Find where the given text appears and provide that cell's center as [x, y] coordinate. 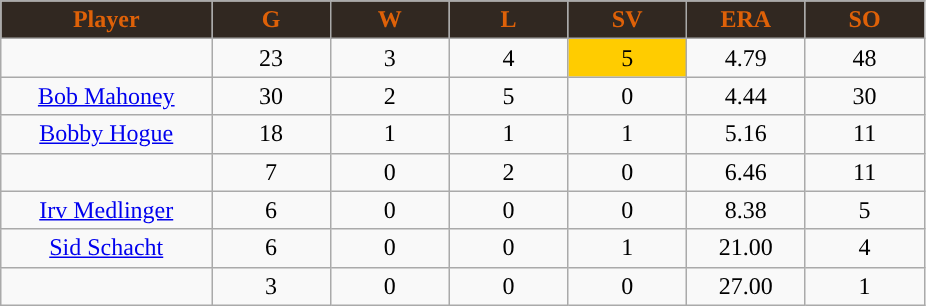
SV [628, 20]
Sid Schacht [106, 248]
Irv Medlinger [106, 210]
L [508, 20]
23 [272, 58]
Bob Mahoney [106, 96]
G [272, 20]
5.16 [746, 134]
8.38 [746, 210]
18 [272, 134]
ERA [746, 20]
6.46 [746, 172]
Bobby Hogue [106, 134]
4.79 [746, 58]
4.44 [746, 96]
Player [106, 20]
27.00 [746, 286]
W [390, 20]
7 [272, 172]
21.00 [746, 248]
SO [864, 20]
48 [864, 58]
